Output the [X, Y] coordinate of the center of the cell containing the given text.  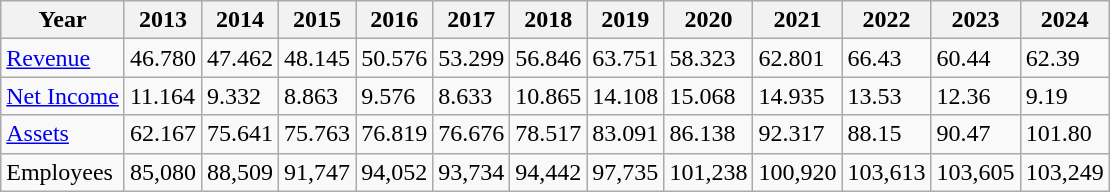
2020 [708, 20]
93,734 [472, 172]
2018 [548, 20]
12.36 [976, 96]
Employees [63, 172]
13.53 [886, 96]
14.935 [798, 96]
78.517 [548, 134]
88.15 [886, 134]
66.43 [886, 58]
2014 [240, 20]
2022 [886, 20]
86.138 [708, 134]
97,735 [626, 172]
11.164 [162, 96]
14.108 [626, 96]
53.299 [472, 58]
2016 [394, 20]
62.167 [162, 134]
48.145 [318, 58]
Year [63, 20]
63.751 [626, 58]
60.44 [976, 58]
101,238 [708, 172]
2019 [626, 20]
83.091 [626, 134]
58.323 [708, 58]
92.317 [798, 134]
8.863 [318, 96]
90.47 [976, 134]
15.068 [708, 96]
2015 [318, 20]
2021 [798, 20]
91,747 [318, 172]
9.576 [394, 96]
101.80 [1064, 134]
47.462 [240, 58]
Net Income [63, 96]
75.641 [240, 134]
2017 [472, 20]
56.846 [548, 58]
62.801 [798, 58]
76.676 [472, 134]
103,249 [1064, 172]
103,605 [976, 172]
50.576 [394, 58]
2013 [162, 20]
75.763 [318, 134]
94,052 [394, 172]
2024 [1064, 20]
62.39 [1064, 58]
9.19 [1064, 96]
100,920 [798, 172]
8.633 [472, 96]
9.332 [240, 96]
Assets [63, 134]
2023 [976, 20]
46.780 [162, 58]
76.819 [394, 134]
85,080 [162, 172]
103,613 [886, 172]
10.865 [548, 96]
Revenue [63, 58]
94,442 [548, 172]
88,509 [240, 172]
